Capture the cell that displays the provided text and extract its (x, y) central coordinate. 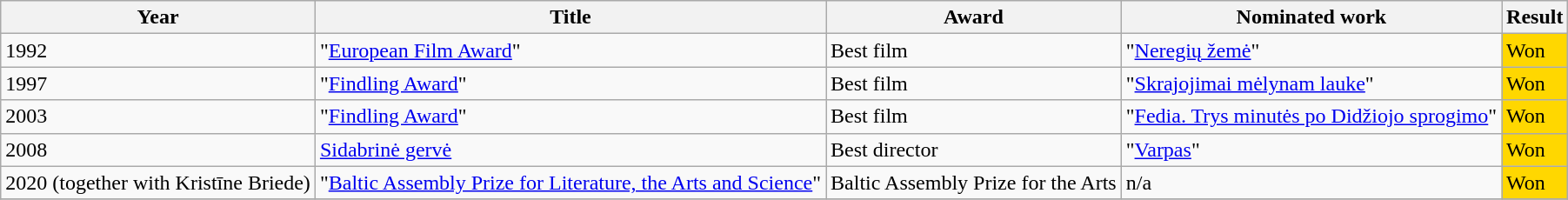
"Neregių žemė" (1311, 50)
"Fedia. Trys minutės po Didžiojo sprogimo" (1311, 117)
Nominated work (1311, 17)
"Skrajojimai mėlynam lauke" (1311, 83)
2003 (158, 117)
"Baltic Assembly Prize for Literature, the Arts and Science" (570, 183)
Best director (974, 150)
"European Film Award" (570, 50)
2020 (together with Kristīne Briede) (158, 183)
Award (974, 17)
Sidabrinė gervė (570, 150)
"Varpas" (1311, 150)
1997 (158, 83)
2008 (158, 150)
Title (570, 17)
Result (1535, 17)
Year (158, 17)
n/a (1311, 183)
1992 (158, 50)
Baltic Assembly Prize for the Arts (974, 183)
